Locate the cell with the specified text and output its (x, y) center coordinate. 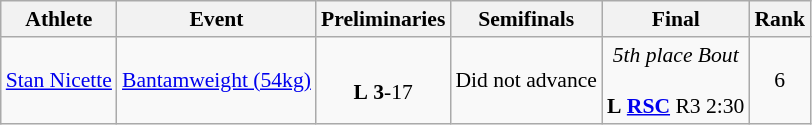
L 3-17 (383, 80)
Did not advance (526, 80)
6 (780, 80)
Athlete (59, 19)
Stan Nicette (59, 80)
Preliminaries (383, 19)
Final (676, 19)
Semifinals (526, 19)
Event (216, 19)
Rank (780, 19)
Bantamweight (54kg) (216, 80)
5th place Bout L RSC R3 2:30 (676, 80)
